For the text-containing cell, return its midpoint in [x, y] coordinate format. 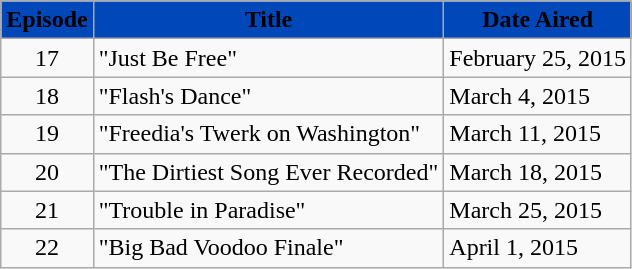
20 [47, 172]
22 [47, 248]
19 [47, 134]
March 4, 2015 [538, 96]
"Big Bad Voodoo Finale" [268, 248]
"Freedia's Twerk on Washington" [268, 134]
March 18, 2015 [538, 172]
Title [268, 20]
February 25, 2015 [538, 58]
21 [47, 210]
"Just Be Free" [268, 58]
April 1, 2015 [538, 248]
Date Aired [538, 20]
18 [47, 96]
Episode [47, 20]
"Flash's Dance" [268, 96]
17 [47, 58]
March 25, 2015 [538, 210]
March 11, 2015 [538, 134]
"The Dirtiest Song Ever Recorded" [268, 172]
"Trouble in Paradise" [268, 210]
